Search for the cell housing the specified text and yield its (X, Y) center coordinate. 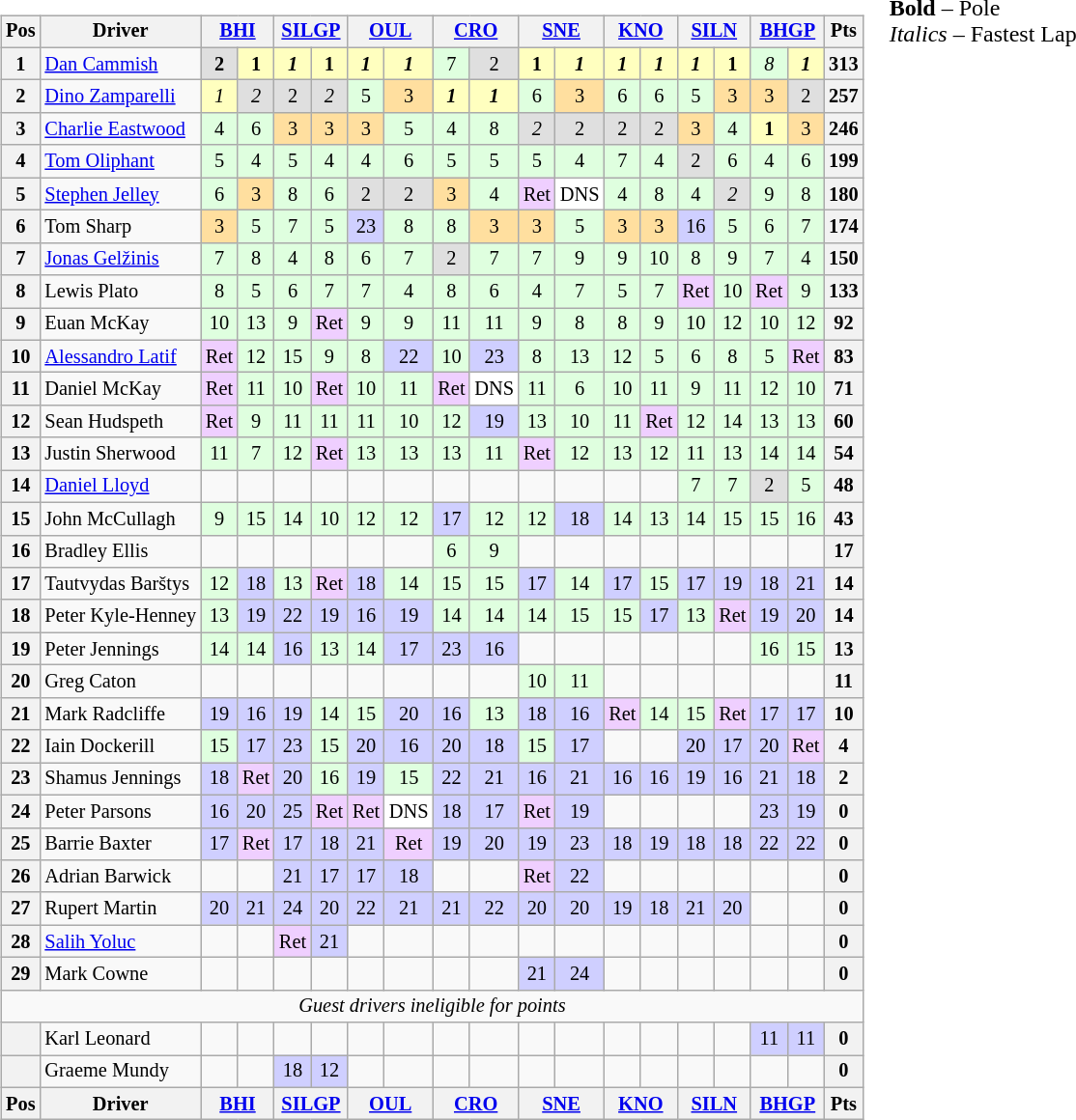
Dan Cammish (120, 64)
54 (843, 454)
150 (843, 259)
Peter Kyle-Henney (120, 616)
Mark Cowne (120, 974)
Tautvydas Barštys (120, 584)
Daniel Lloyd (120, 487)
Charlie Eastwood (120, 129)
Justin Sherwood (120, 454)
Tom Oliphant (120, 161)
Sean Hudspeth (120, 422)
Euan McKay (120, 324)
Dino Zamparelli (120, 97)
27 (20, 909)
Peter Parsons (120, 811)
174 (843, 227)
43 (843, 518)
Salih Yoluc (120, 941)
83 (843, 356)
Stephen Jelley (120, 194)
Jonas Gelžinis (120, 259)
199 (843, 161)
48 (843, 487)
28 (20, 941)
Greg Caton (120, 682)
29 (20, 974)
Peter Jennings (120, 649)
92 (843, 324)
Adrian Barwick (120, 877)
Mark Radcliffe (120, 714)
Alessandro Latif (120, 356)
26 (20, 877)
John McCullagh (120, 518)
133 (843, 292)
Guest drivers ineligible for points (432, 1006)
Karl Leonard (120, 1039)
71 (843, 389)
246 (843, 129)
Bradley Ellis (120, 551)
Iain Dockerill (120, 746)
Graeme Mundy (120, 1072)
257 (843, 97)
Shamus Jennings (120, 779)
Tom Sharp (120, 227)
Barrie Baxter (120, 844)
313 (843, 64)
180 (843, 194)
Lewis Plato (120, 292)
Rupert Martin (120, 909)
60 (843, 422)
Daniel McKay (120, 389)
